Identify which cell holds the provided text, then report its (X, Y) central coordinate. 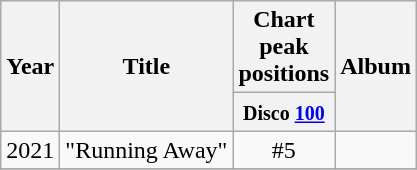
Title (146, 66)
Disco 100 (284, 112)
2021 (30, 150)
Album (376, 66)
Year (30, 66)
Chartpeak positions (284, 47)
"Running Away" (146, 150)
#5 (284, 150)
